Pinpoint the cell where the given text exists, returning its (x, y) midpoint coordinate. 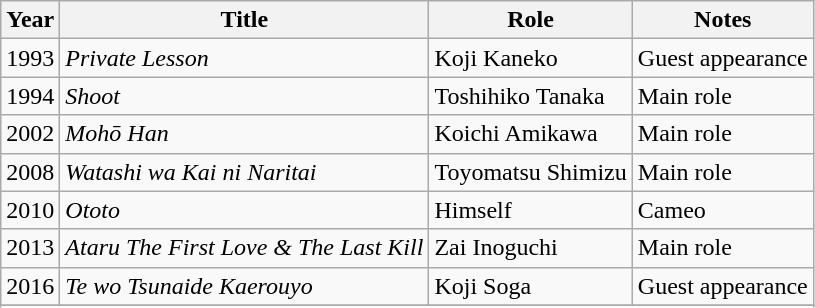
Role (530, 20)
Ataru The First Love & The Last Kill (244, 248)
Koji Soga (530, 286)
Toshihiko Tanaka (530, 96)
Mohō Han (244, 134)
2008 (30, 172)
Koichi Amikawa (530, 134)
Shoot (244, 96)
Cameo (722, 210)
2010 (30, 210)
Himself (530, 210)
Zai Inoguchi (530, 248)
Koji Kaneko (530, 58)
Year (30, 20)
1994 (30, 96)
Watashi wa Kai ni Naritai (244, 172)
2002 (30, 134)
2013 (30, 248)
Ototo (244, 210)
2016 (30, 286)
1993 (30, 58)
Title (244, 20)
Notes (722, 20)
Te wo Tsunaide Kaerouyo (244, 286)
Toyomatsu Shimizu (530, 172)
Private Lesson (244, 58)
